Locate the cell with the specified text and output its (x, y) center coordinate. 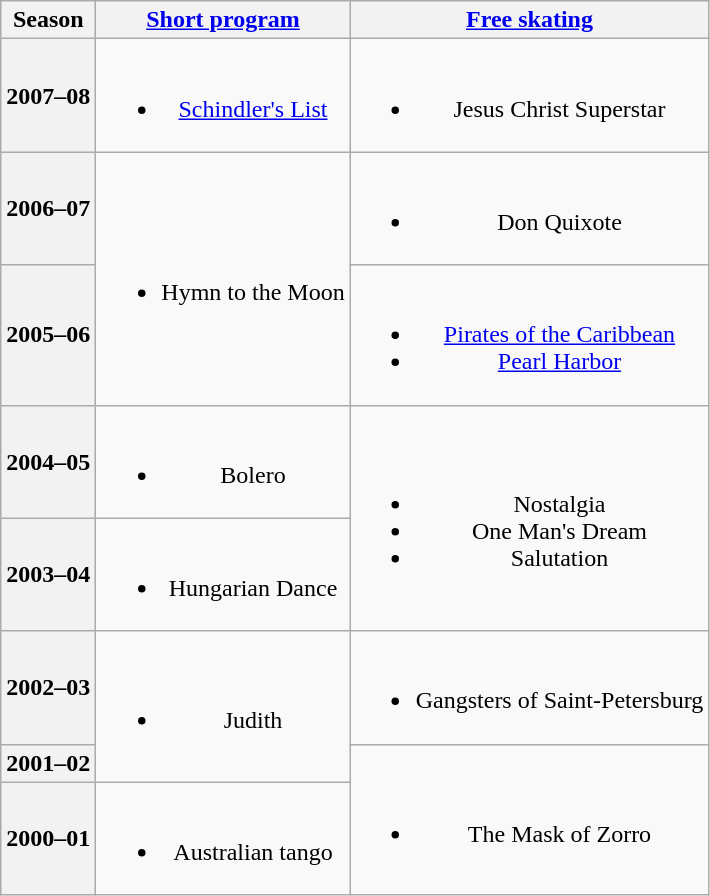
Gangsters of Saint-Petersburg (530, 688)
Australian tango (223, 838)
2002–03 (48, 688)
2001–02 (48, 763)
Don Quixote (530, 208)
2003–04 (48, 574)
Hymn to the Moon (223, 278)
Bolero (223, 462)
2005–06 (48, 335)
Judith (223, 706)
Short program (223, 20)
Free skating (530, 20)
Jesus Christ Superstar (530, 96)
Schindler's List (223, 96)
2007–08 (48, 96)
Season (48, 20)
2006–07 (48, 208)
2000–01 (48, 838)
Nostalgia One Man's Dream Salutation (530, 518)
Pirates of the Caribbean Pearl Harbor (530, 335)
2004–05 (48, 462)
The Mask of Zorro (530, 820)
Hungarian Dance (223, 574)
